Output the [x, y] coordinate of the center of the cell containing the given text.  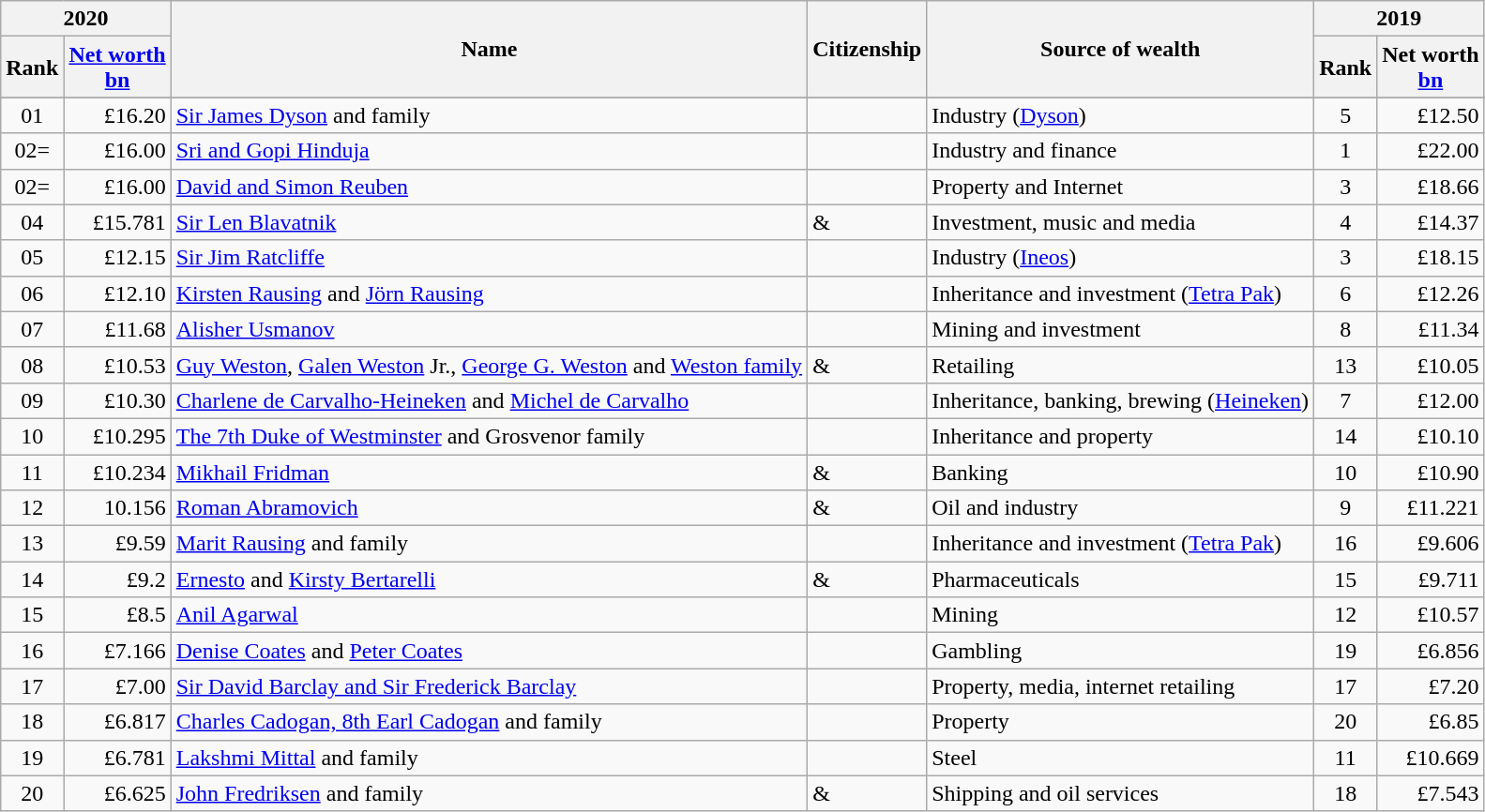
£18.15 [1431, 258]
£12.26 [1431, 293]
Property, media, internet retailing [1120, 686]
Oil and industry [1120, 508]
Industry and finance [1120, 151]
£9.606 [1431, 544]
Sri and Gopi Hinduja [489, 151]
Shipping and oil services [1120, 793]
Charles Cadogan, 8th Earl Cadogan and family [489, 722]
Name [489, 49]
£10.05 [1431, 365]
£10.295 [117, 436]
Steel [1120, 758]
7 [1345, 400]
5 [1345, 115]
£9.59 [117, 544]
Source of wealth [1120, 49]
Lakshmi Mittal and family [489, 758]
04 [32, 222]
£11.221 [1431, 508]
£15.781 [117, 222]
Anil Agarwal [489, 615]
Alisher Usmanov [489, 329]
Marit Rausing and family [489, 544]
£6.856 [1431, 651]
05 [32, 258]
£11.68 [117, 329]
£10.669 [1431, 758]
Sir Jim Ratcliffe [489, 258]
£10.90 [1431, 472]
£12.50 [1431, 115]
Guy Weston, Galen Weston Jr., George G. Weston and Weston family [489, 365]
Ernesto and Kirsty Bertarelli [489, 579]
Kirsten Rausing and Jörn Rausing [489, 293]
The 7th Duke of Westminster and Grosvenor family [489, 436]
Inheritance and property [1120, 436]
£10.234 [117, 472]
£6.781 [117, 758]
£7.166 [117, 651]
£11.34 [1431, 329]
08 [32, 365]
£6.817 [117, 722]
Banking [1120, 472]
£7.00 [117, 686]
Gambling [1120, 651]
07 [32, 329]
Property and Internet [1120, 187]
£8.5 [117, 615]
Investment, music and media [1120, 222]
£6.625 [117, 793]
Mikhail Fridman [489, 472]
Sir David Barclay and Sir Frederick Barclay [489, 686]
8 [1345, 329]
Retailing [1120, 365]
£14.37 [1431, 222]
Industry (Ineos) [1120, 258]
Sir James Dyson and family [489, 115]
09 [32, 400]
Property [1120, 722]
John Fredriksen and family [489, 793]
1 [1345, 151]
£9.711 [1431, 579]
£9.2 [117, 579]
£12.00 [1431, 400]
£12.10 [117, 293]
Inheritance, banking, brewing (Heineken) [1120, 400]
Pharmaceuticals [1120, 579]
David and Simon Reuben [489, 187]
Roman Abramovich [489, 508]
£6.85 [1431, 722]
£18.66 [1431, 187]
£10.53 [117, 365]
6 [1345, 293]
2020 [86, 19]
Citizenship [867, 49]
£10.30 [117, 400]
9 [1345, 508]
Charlene de Carvalho-Heineken and Michel de Carvalho [489, 400]
Sir Len Blavatnik [489, 222]
£16.20 [117, 115]
£10.10 [1431, 436]
£7.543 [1431, 793]
Denise Coates and Peter Coates [489, 651]
06 [32, 293]
£22.00 [1431, 151]
£7.20 [1431, 686]
Mining [1120, 615]
£12.15 [117, 258]
Industry (Dyson) [1120, 115]
Mining and investment [1120, 329]
4 [1345, 222]
£10.57 [1431, 615]
2019 [1400, 19]
10.156 [117, 508]
01 [32, 115]
